Scan for the cell matching the given text and deliver its [X, Y] coordinate at center. 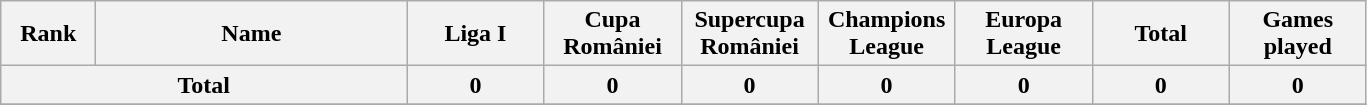
Rank [48, 34]
Name [252, 34]
Champions League [886, 34]
Liga I [476, 34]
Games played [1298, 34]
Supercupa României [750, 34]
Europa League [1024, 34]
Cupa României [612, 34]
